Return the [X, Y] coordinate for the center point of the cell that contains the specified text.  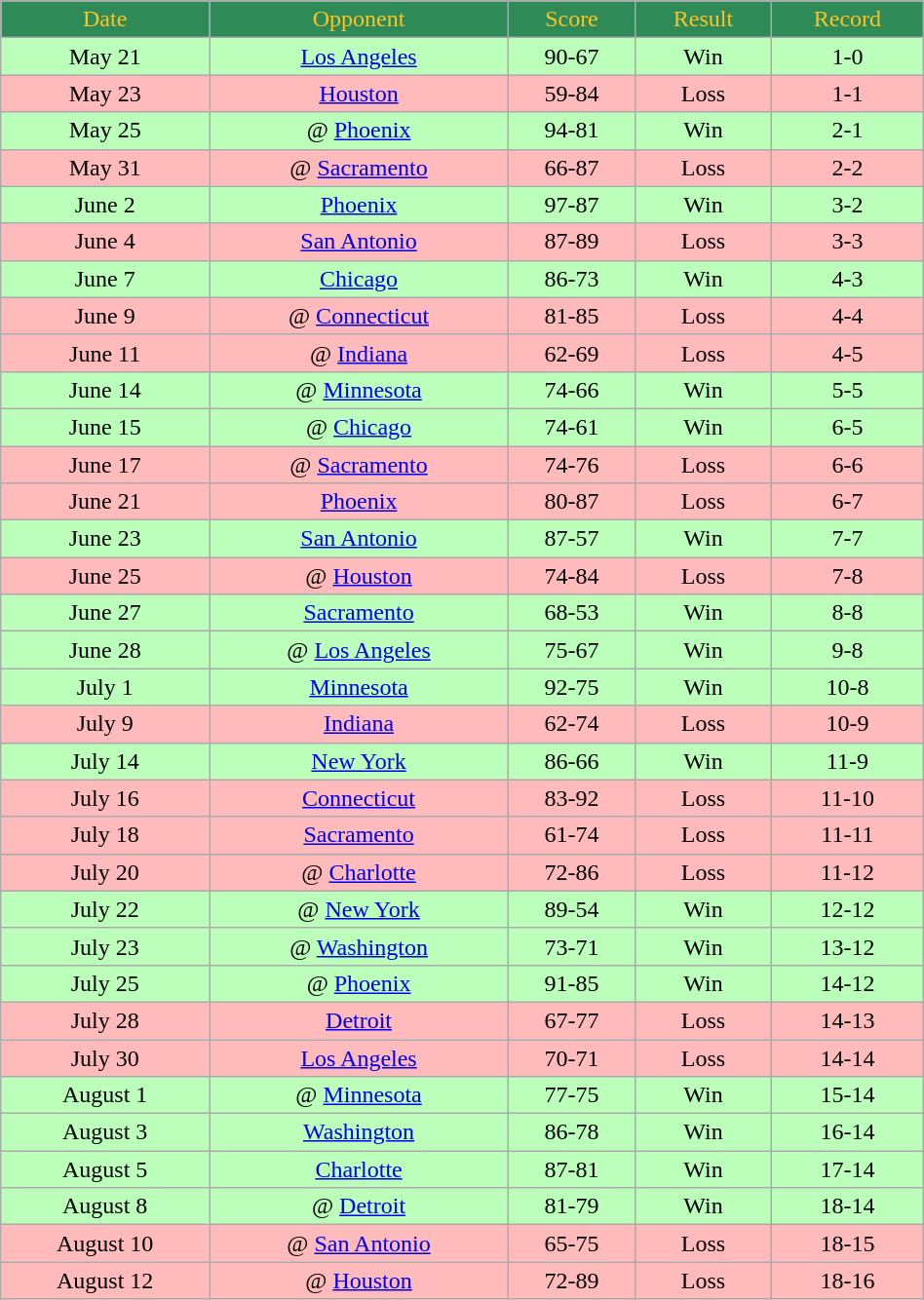
June 14 [105, 390]
8-8 [848, 613]
18-16 [848, 1281]
May 23 [105, 94]
68-53 [572, 613]
July 30 [105, 1057]
1-0 [848, 57]
11-11 [848, 835]
2-1 [848, 131]
62-69 [572, 353]
15-14 [848, 1095]
16-14 [848, 1132]
Record [848, 19]
June 4 [105, 242]
Detroit [359, 1020]
@ Los Angeles [359, 650]
@ San Antonio [359, 1243]
91-85 [572, 983]
73-71 [572, 946]
Houston [359, 94]
June 25 [105, 576]
June 7 [105, 279]
83-92 [572, 798]
June 17 [105, 465]
@ Washington [359, 946]
92-75 [572, 687]
89-54 [572, 909]
86-66 [572, 761]
18-14 [848, 1206]
Connecticut [359, 798]
Indiana [359, 724]
72-89 [572, 1281]
14-12 [848, 983]
65-75 [572, 1243]
62-74 [572, 724]
New York [359, 761]
90-67 [572, 57]
Date [105, 19]
August 1 [105, 1095]
June 23 [105, 539]
July 14 [105, 761]
July 22 [105, 909]
3-2 [848, 205]
7-7 [848, 539]
July 1 [105, 687]
74-76 [572, 465]
67-77 [572, 1020]
June 2 [105, 205]
August 12 [105, 1281]
June 11 [105, 353]
7-8 [848, 576]
@ New York [359, 909]
11-9 [848, 761]
August 10 [105, 1243]
17-14 [848, 1169]
86-73 [572, 279]
@ Charlotte [359, 872]
14-13 [848, 1020]
10-8 [848, 687]
87-81 [572, 1169]
12-12 [848, 909]
Washington [359, 1132]
75-67 [572, 650]
July 9 [105, 724]
97-87 [572, 205]
13-12 [848, 946]
August 3 [105, 1132]
74-66 [572, 390]
81-79 [572, 1206]
June 21 [105, 502]
July 25 [105, 983]
87-89 [572, 242]
June 28 [105, 650]
66-87 [572, 168]
86-78 [572, 1132]
4-5 [848, 353]
June 15 [105, 427]
@ Connecticut [359, 316]
July 23 [105, 946]
May 25 [105, 131]
4-4 [848, 316]
6-7 [848, 502]
6-5 [848, 427]
July 18 [105, 835]
4-3 [848, 279]
July 16 [105, 798]
Opponent [359, 19]
3-3 [848, 242]
Minnesota [359, 687]
74-84 [572, 576]
61-74 [572, 835]
@ Chicago [359, 427]
10-9 [848, 724]
May 21 [105, 57]
2-2 [848, 168]
June 9 [105, 316]
@ Indiana [359, 353]
@ Detroit [359, 1206]
80-87 [572, 502]
11-12 [848, 872]
72-86 [572, 872]
August 8 [105, 1206]
1-1 [848, 94]
18-15 [848, 1243]
59-84 [572, 94]
Result [703, 19]
87-57 [572, 539]
August 5 [105, 1169]
77-75 [572, 1095]
Chicago [359, 279]
July 20 [105, 872]
11-10 [848, 798]
June 27 [105, 613]
5-5 [848, 390]
May 31 [105, 168]
Charlotte [359, 1169]
74-61 [572, 427]
94-81 [572, 131]
70-71 [572, 1057]
81-85 [572, 316]
14-14 [848, 1057]
6-6 [848, 465]
Score [572, 19]
9-8 [848, 650]
July 28 [105, 1020]
